Provide the [x, y] coordinate of the cell's center where the given text is located.  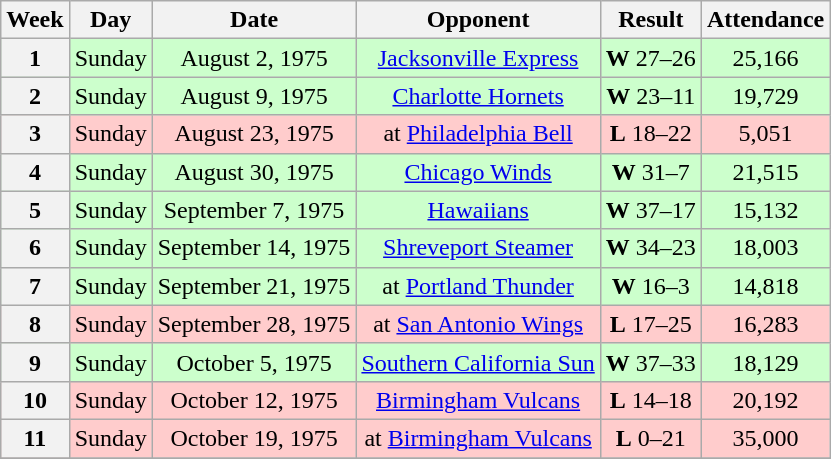
August 30, 1975 [254, 172]
August 2, 1975 [254, 58]
August 9, 1975 [254, 96]
Shreveport Steamer [478, 248]
1 [35, 58]
W 27–26 [650, 58]
October 5, 1975 [254, 362]
3 [35, 134]
19,729 [765, 96]
Hawaiians [478, 210]
5,051 [765, 134]
18,129 [765, 362]
at San Antonio Wings [478, 324]
25,166 [765, 58]
9 [35, 362]
Birmingham Vulcans [478, 400]
September 14, 1975 [254, 248]
at Portland Thunder [478, 286]
Date [254, 20]
Opponent [478, 20]
14,818 [765, 286]
L 14–18 [650, 400]
September 21, 1975 [254, 286]
6 [35, 248]
7 [35, 286]
at Birmingham Vulcans [478, 438]
5 [35, 210]
21,515 [765, 172]
Result [650, 20]
W 37–33 [650, 362]
W 37–17 [650, 210]
Attendance [765, 20]
15,132 [765, 210]
20,192 [765, 400]
11 [35, 438]
10 [35, 400]
Charlotte Hornets [478, 96]
W 23–11 [650, 96]
16,283 [765, 324]
Week [35, 20]
W 31–7 [650, 172]
October 12, 1975 [254, 400]
October 19, 1975 [254, 438]
Southern California Sun [478, 362]
W 34–23 [650, 248]
September 28, 1975 [254, 324]
September 7, 1975 [254, 210]
L 17–25 [650, 324]
Chicago Winds [478, 172]
at Philadelphia Bell [478, 134]
2 [35, 96]
Jacksonville Express [478, 58]
35,000 [765, 438]
W 16–3 [650, 286]
8 [35, 324]
L 0–21 [650, 438]
18,003 [765, 248]
L 18–22 [650, 134]
4 [35, 172]
Day [110, 20]
August 23, 1975 [254, 134]
